Search for the cell housing the specified text and yield its (x, y) center coordinate. 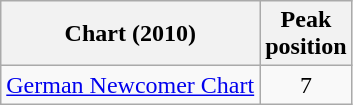
German Newcomer Chart (130, 85)
Chart (2010) (130, 34)
7 (306, 85)
Peakposition (306, 34)
